For the text-containing cell, return its midpoint in (x, y) coordinate format. 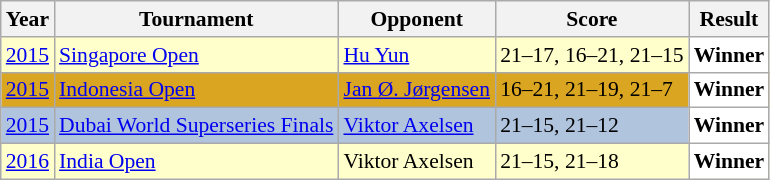
Indonesia Open (196, 90)
Dubai World Superseries Finals (196, 126)
Year (28, 19)
Result (730, 19)
2016 (28, 162)
16–21, 21–19, 21–7 (592, 90)
Jan Ø. Jørgensen (416, 90)
Tournament (196, 19)
India Open (196, 162)
21–17, 16–21, 21–15 (592, 55)
21–15, 21–12 (592, 126)
21–15, 21–18 (592, 162)
Score (592, 19)
Opponent (416, 19)
Hu Yun (416, 55)
Singapore Open (196, 55)
